Locate the cell with the specified text and output its [X, Y] center coordinate. 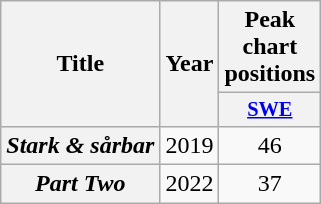
Peak chart positions [270, 47]
Year [190, 64]
SWE [270, 110]
Part Two [80, 184]
Title [80, 64]
37 [270, 184]
2019 [190, 145]
2022 [190, 184]
Stark & sårbar [80, 145]
46 [270, 145]
